Return the [X, Y] coordinate for the center point of the cell that contains the specified text.  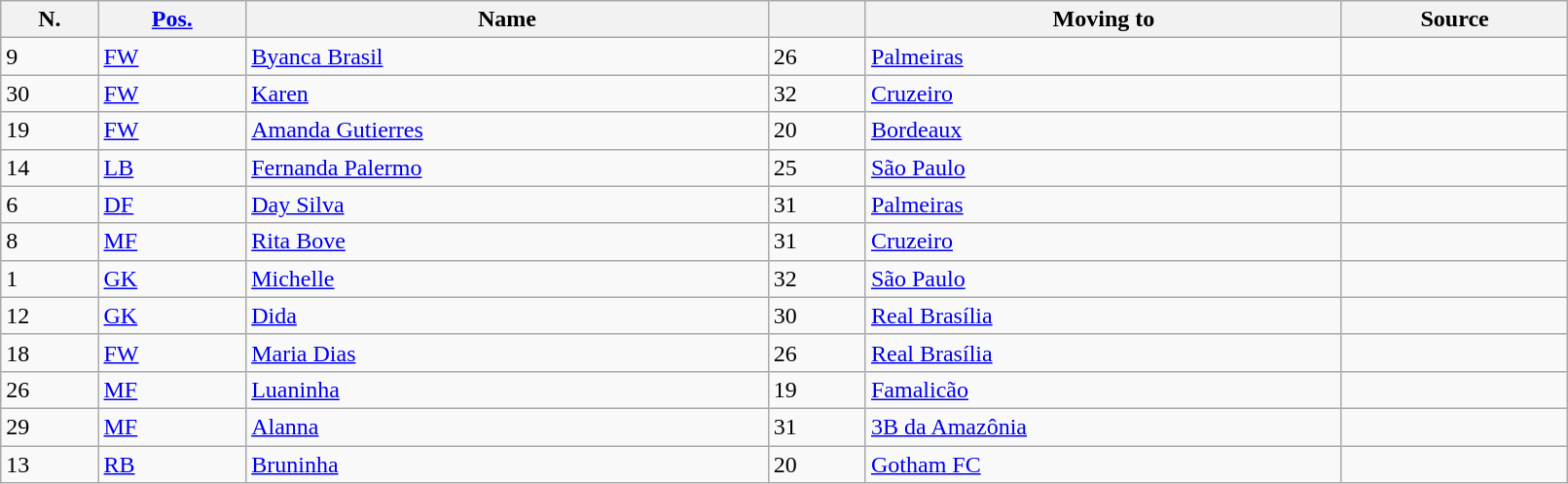
Bruninha [508, 465]
9 [50, 56]
Famalicão [1104, 390]
25 [817, 168]
Pos. [172, 19]
N. [50, 19]
LB [172, 168]
Fernanda Palermo [508, 168]
Rita Bove [508, 242]
Dida [508, 316]
RB [172, 465]
3B da Amazônia [1104, 427]
18 [50, 353]
Luaninha [508, 390]
6 [50, 205]
Bordeaux [1104, 130]
Maria Dias [508, 353]
DF [172, 205]
13 [50, 465]
Gotham FC [1104, 465]
Amanda Gutierres [508, 130]
1 [50, 279]
8 [50, 242]
Karen [508, 93]
14 [50, 168]
Source [1454, 19]
Michelle [508, 279]
Moving to [1104, 19]
Name [508, 19]
Day Silva [508, 205]
Alanna [508, 427]
Byanca Brasil [508, 56]
12 [50, 316]
29 [50, 427]
